Return [X, Y] of the center of cell containing provided text 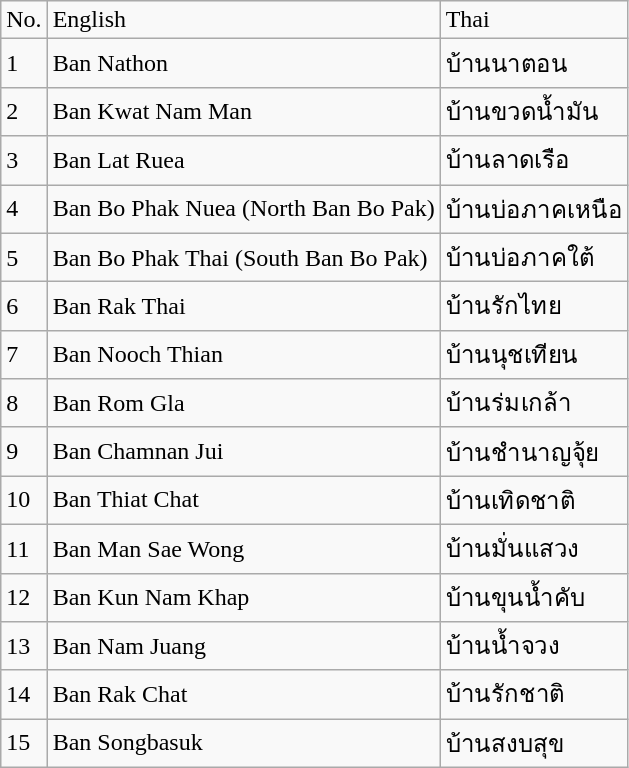
บ้านรักไทย [534, 306]
9 [24, 452]
12 [24, 598]
Ban Nooch Thian [244, 354]
Ban Thiat Chat [244, 500]
บ้านลาดเรือ [534, 160]
No. [24, 20]
Ban Rak Chat [244, 694]
Ban Bo Phak Thai (South Ban Bo Pak) [244, 258]
Ban Rak Thai [244, 306]
Ban Man Sae Wong [244, 548]
บ้านบ่อภาคใต้ [534, 258]
บ้านบ่อภาคเหนือ [534, 208]
6 [24, 306]
บ้านน้ำจวง [534, 646]
7 [24, 354]
14 [24, 694]
8 [24, 404]
Ban Nam Juang [244, 646]
บ้านชำนาญจุ้ย [534, 452]
Thai [534, 20]
10 [24, 500]
บ้านรักชาติ [534, 694]
บ้านนุชเทียน [534, 354]
4 [24, 208]
English [244, 20]
15 [24, 744]
บ้านสงบสุข [534, 744]
2 [24, 112]
บ้านมั่นแสวง [534, 548]
5 [24, 258]
Ban Rom Gla [244, 404]
3 [24, 160]
บ้านนาตอน [534, 64]
Ban Nathon [244, 64]
บ้านเทิดชาติ [534, 500]
Ban Kun Nam Khap [244, 598]
บ้านขวดน้ำมัน [534, 112]
Ban Kwat Nam Man [244, 112]
1 [24, 64]
11 [24, 548]
Ban Songbasuk [244, 744]
Ban Bo Phak Nuea (North Ban Bo Pak) [244, 208]
Ban Lat Ruea [244, 160]
บ้านร่มเกล้า [534, 404]
13 [24, 646]
บ้านขุนน้ำคับ [534, 598]
Ban Chamnan Jui [244, 452]
